Provide the [x, y] coordinate of the cell's center where the given text is located.  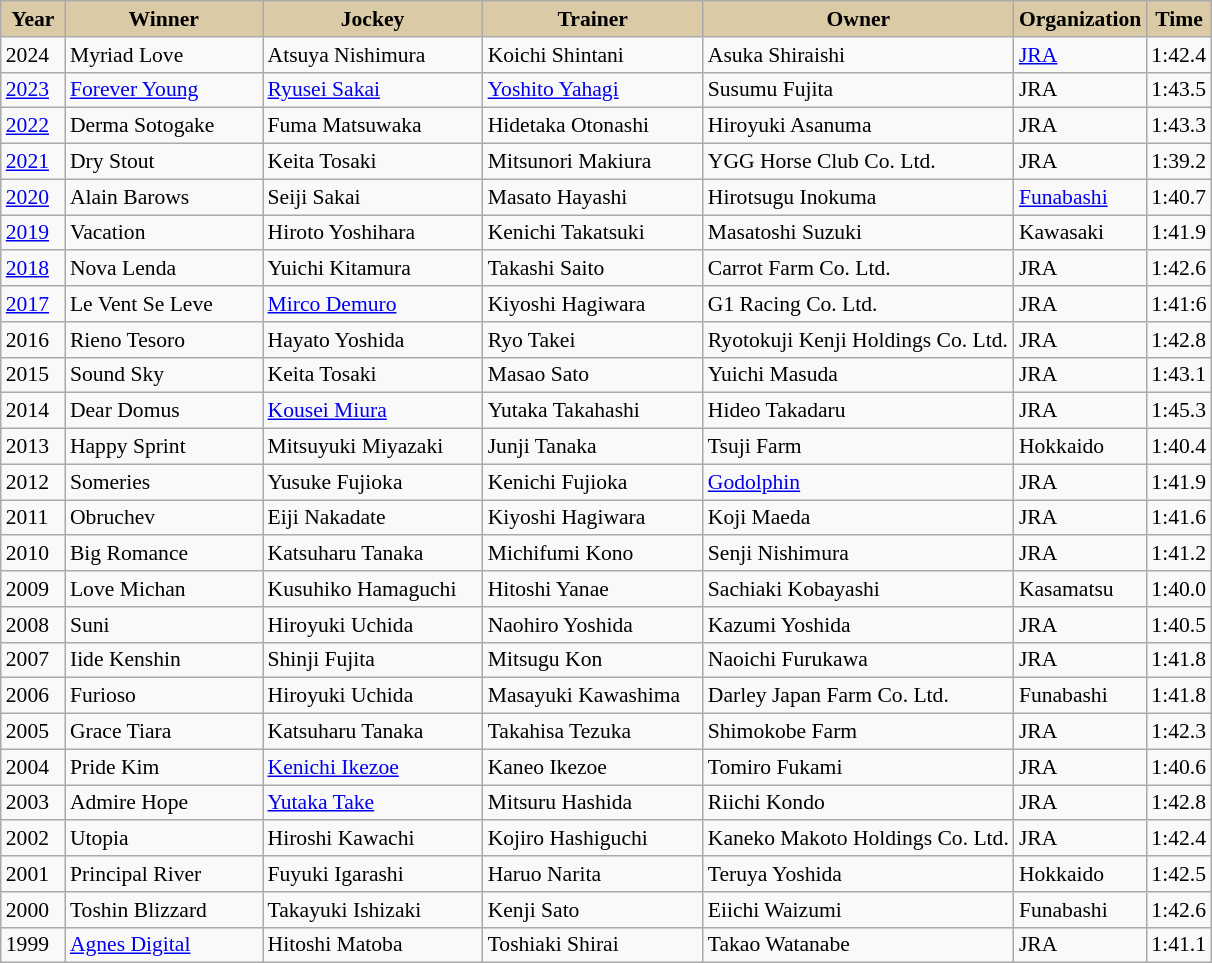
Koji Maeda [858, 518]
2011 [33, 518]
1:43.3 [1178, 126]
1:43.5 [1178, 90]
Kenichi Takatsuki [593, 233]
Junji Tanaka [593, 447]
Tsuji Farm [858, 447]
1:41.1 [1178, 945]
Eiichi Waizumi [858, 910]
1:41.6 [1178, 518]
Godolphin [858, 482]
Obruchev [164, 518]
1:42.3 [1178, 732]
2016 [33, 340]
Kojiro Hashiguchi [593, 839]
1:43.1 [1178, 375]
1:40.0 [1178, 589]
Seiji Sakai [372, 197]
2009 [33, 589]
Dry Stout [164, 162]
G1 Racing Co. Ltd. [858, 304]
Darley Japan Farm Co. Ltd. [858, 696]
Eiji Nakadate [372, 518]
Time [1178, 19]
Rieno Tesoro [164, 340]
2024 [33, 55]
Naohiro Yoshida [593, 625]
Alain Barows [164, 197]
2012 [33, 482]
Takayuki Ishizaki [372, 910]
Senji Nishimura [858, 554]
2000 [33, 910]
Shimokobe Farm [858, 732]
Tomiro Fukami [858, 767]
Hiroyuki Asanuma [858, 126]
1:45.3 [1178, 411]
Kaneko Makoto Holdings Co. Ltd. [858, 839]
Le Vent Se Leve [164, 304]
2005 [33, 732]
Masatoshi Suzuki [858, 233]
Yuichi Kitamura [372, 269]
Sound Sky [164, 375]
Derma Sotogake [164, 126]
Hiroshi Kawachi [372, 839]
Agnes Digital [164, 945]
Hitoshi Yanae [593, 589]
Mitsuyuki Miyazaki [372, 447]
2008 [33, 625]
Love Michan [164, 589]
1:41:6 [1178, 304]
Toshiaki Shirai [593, 945]
Masao Sato [593, 375]
Furioso [164, 696]
Kenji Sato [593, 910]
Yutaka Take [372, 803]
2020 [33, 197]
1:40.4 [1178, 447]
Susumu Fujita [858, 90]
Kaneo Ikezoe [593, 767]
Yuichi Masuda [858, 375]
Hidetaka Otonashi [593, 126]
2014 [33, 411]
Masayuki Kawashima [593, 696]
2002 [33, 839]
Mitsuru Hashida [593, 803]
Happy Sprint [164, 447]
Utopia [164, 839]
Grace Tiara [164, 732]
2006 [33, 696]
Dear Domus [164, 411]
Jockey [372, 19]
Admire Hope [164, 803]
Sachiaki Kobayashi [858, 589]
1:40.5 [1178, 625]
2021 [33, 162]
2013 [33, 447]
Takashi Saito [593, 269]
Hideo Takadaru [858, 411]
Kousei Miura [372, 411]
Mitsugu Kon [593, 660]
Ryotokuji Kenji Holdings Co. Ltd. [858, 340]
Myriad Love [164, 55]
Hiroto Yoshihara [372, 233]
2017 [33, 304]
2010 [33, 554]
Kawasaki [1080, 233]
Mitsunori Makiura [593, 162]
Pride Kim [164, 767]
2001 [33, 874]
Fuyuki Igarashi [372, 874]
Kusuhiko Hamaguchi [372, 589]
Michifumi Kono [593, 554]
Koichi Shintani [593, 55]
Yoshito Yahagi [593, 90]
Owner [858, 19]
Iide Kenshin [164, 660]
1:42.5 [1178, 874]
Kazumi Yoshida [858, 625]
Yusuke Fujioka [372, 482]
1:41.2 [1178, 554]
Year [33, 19]
1999 [33, 945]
Kenichi Fujioka [593, 482]
2015 [33, 375]
Atsuya Nishimura [372, 55]
Organization [1080, 19]
Haruo Narita [593, 874]
Winner [164, 19]
2007 [33, 660]
1:40.7 [1178, 197]
Hayato Yoshida [372, 340]
YGG Horse Club Co. Ltd. [858, 162]
Teruya Yoshida [858, 874]
Yutaka Takahashi [593, 411]
Forever Young [164, 90]
Hirotsugu Inokuma [858, 197]
Asuka Shiraishi [858, 55]
Masato Hayashi [593, 197]
2003 [33, 803]
Trainer [593, 19]
Ryo Takei [593, 340]
Suni [164, 625]
1:40.6 [1178, 767]
Hitoshi Matoba [372, 945]
2004 [33, 767]
Takahisa Tezuka [593, 732]
Fuma Matsuwaka [372, 126]
1:39.2 [1178, 162]
Ryusei Sakai [372, 90]
Big Romance [164, 554]
Nova Lenda [164, 269]
Toshin Blizzard [164, 910]
Kenichi Ikezoe [372, 767]
Naoichi Furukawa [858, 660]
Riichi Kondo [858, 803]
Principal River [164, 874]
Shinji Fujita [372, 660]
Takao Watanabe [858, 945]
2023 [33, 90]
2022 [33, 126]
Carrot Farm Co. Ltd. [858, 269]
2018 [33, 269]
Kasamatsu [1080, 589]
2019 [33, 233]
Vacation [164, 233]
Mirco Demuro [372, 304]
Someries [164, 482]
